Return [x, y] of the center of cell containing provided text 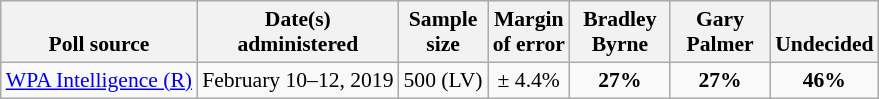
Poll source [99, 32]
Date(s)administered [298, 32]
BradleyByrne [620, 32]
February 10–12, 2019 [298, 80]
Samplesize [444, 32]
500 (LV) [444, 80]
GaryPalmer [720, 32]
Undecided [824, 32]
± 4.4% [529, 80]
46% [824, 80]
WPA Intelligence (R) [99, 80]
Marginof error [529, 32]
